Extract the [x, y] coordinate from the center of the cell holding the provided text.  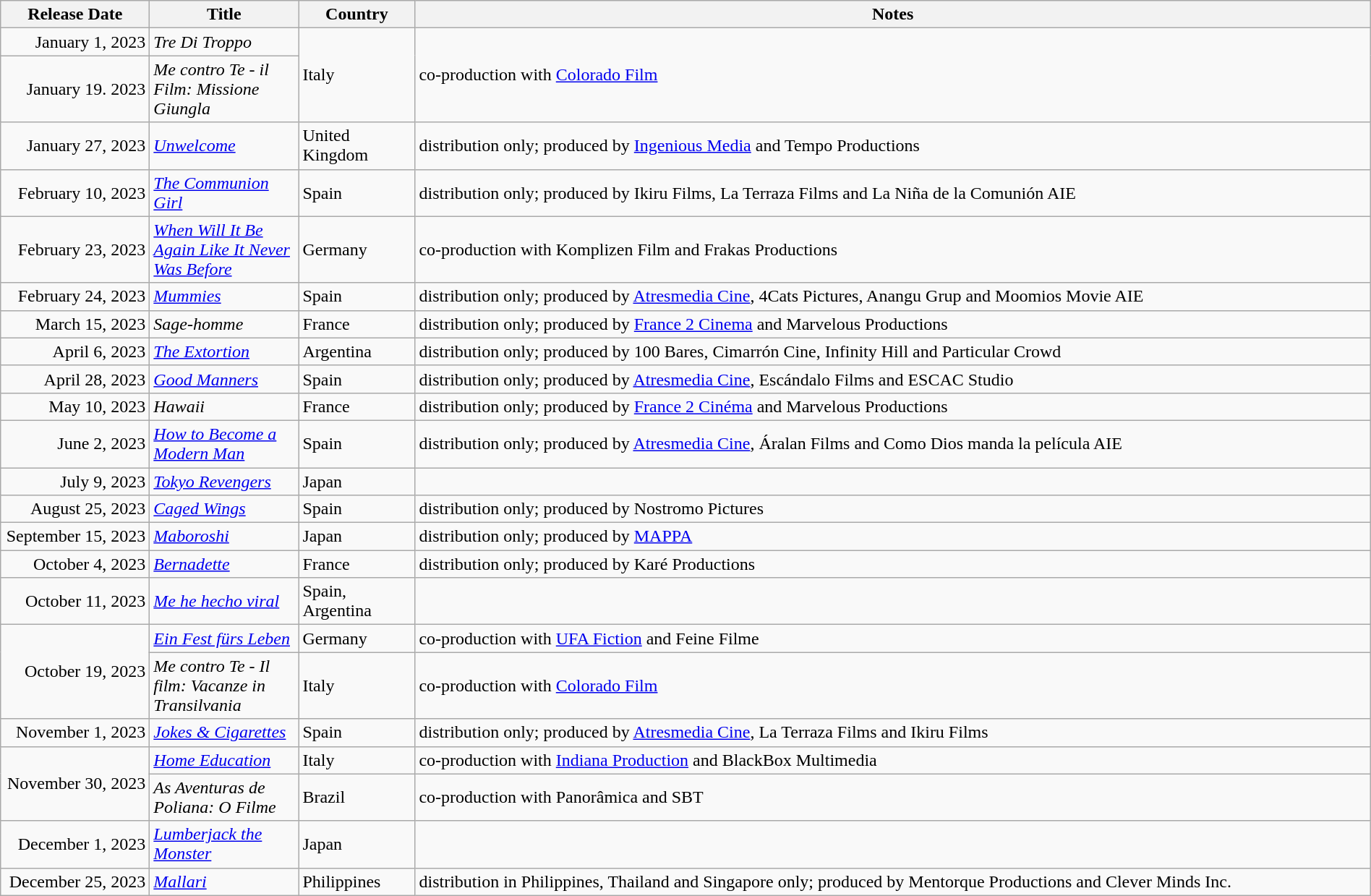
distribution only; produced by Nostromo Pictures [892, 509]
co-production with Indiana Production and BlackBox Multimedia [892, 760]
September 15, 2023 [75, 537]
distribution only; produced by Atresmedia Cine, Áralan Films and Como Dios manda la película AIE [892, 444]
March 15, 2023 [75, 324]
April 28, 2023 [75, 379]
United Kingdom [357, 146]
February 24, 2023 [75, 296]
As Aventuras de Poliana: O Filme [224, 797]
November 30, 2023 [75, 784]
How to Become a Modern Man [224, 444]
October 11, 2023 [75, 602]
Tre Di Troppo [224, 42]
October 19, 2023 [75, 672]
July 9, 2023 [75, 481]
Tokyo Revengers [224, 481]
Unwelcome [224, 146]
co-production with UFA Fiction and Feine Filme [892, 639]
distribution in Philippines, Thailand and Singapore only; produced by Mentorque Productions and Clever Minds Inc. [892, 882]
distribution only; produced by Atresmedia Cine, La Terraza Films and Ikiru Films [892, 733]
Mummies [224, 296]
Good Manners [224, 379]
distribution only; produced by 100 Bares, Cimarrón Cine, Infinity Hill and Particular Crowd [892, 351]
Lumberjack the Monster [224, 845]
Me contro Te - Il film: Vacanze in Transilvania [224, 686]
Ein Fest fürs Leben [224, 639]
The Extortion [224, 351]
August 25, 2023 [75, 509]
distribution only; produced by Atresmedia Cine, 4Cats Pictures, Anangu Grup and Moomios Movie AIE [892, 296]
November 1, 2023 [75, 733]
February 23, 2023 [75, 249]
Mallari [224, 882]
The Communion Girl [224, 192]
Title [224, 14]
Argentina [357, 351]
Sage-homme [224, 324]
June 2, 2023 [75, 444]
distribution only; produced by Ikiru Films, La Terraza Films and La Niña de la Comunión AIE [892, 192]
January 19. 2023 [75, 89]
Spain, Argentina [357, 602]
October 4, 2023 [75, 564]
Philippines [357, 882]
Hawaii [224, 406]
Notes [892, 14]
April 6, 2023 [75, 351]
Release Date [75, 14]
Brazil [357, 797]
distribution only; produced by France 2 Cinéma and Marvelous Productions [892, 406]
Home Education [224, 760]
Me contro Te - il Film: Missione Giungla [224, 89]
Caged Wings [224, 509]
distribution only; produced by Ingenious Media and Tempo Productions [892, 146]
December 25, 2023 [75, 882]
January 27, 2023 [75, 146]
co-production with Panorâmica and SBT [892, 797]
February 10, 2023 [75, 192]
When Will It Be Again Like It Never Was Before [224, 249]
December 1, 2023 [75, 845]
distribution only; produced by France 2 Cinema and Marvelous Productions [892, 324]
May 10, 2023 [75, 406]
Me he hecho viral [224, 602]
Country [357, 14]
Maboroshi [224, 537]
Jokes & Cigarettes [224, 733]
distribution only; produced by Karé Productions [892, 564]
January 1, 2023 [75, 42]
Bernadette [224, 564]
distribution only; produced by Atresmedia Cine, Escándalo Films and ESCAC Studio [892, 379]
co-production with Komplizen Film and Frakas Productions [892, 249]
distribution only; produced by MAPPA [892, 537]
